Scan for the cell matching the given text and deliver its [X, Y] coordinate at center. 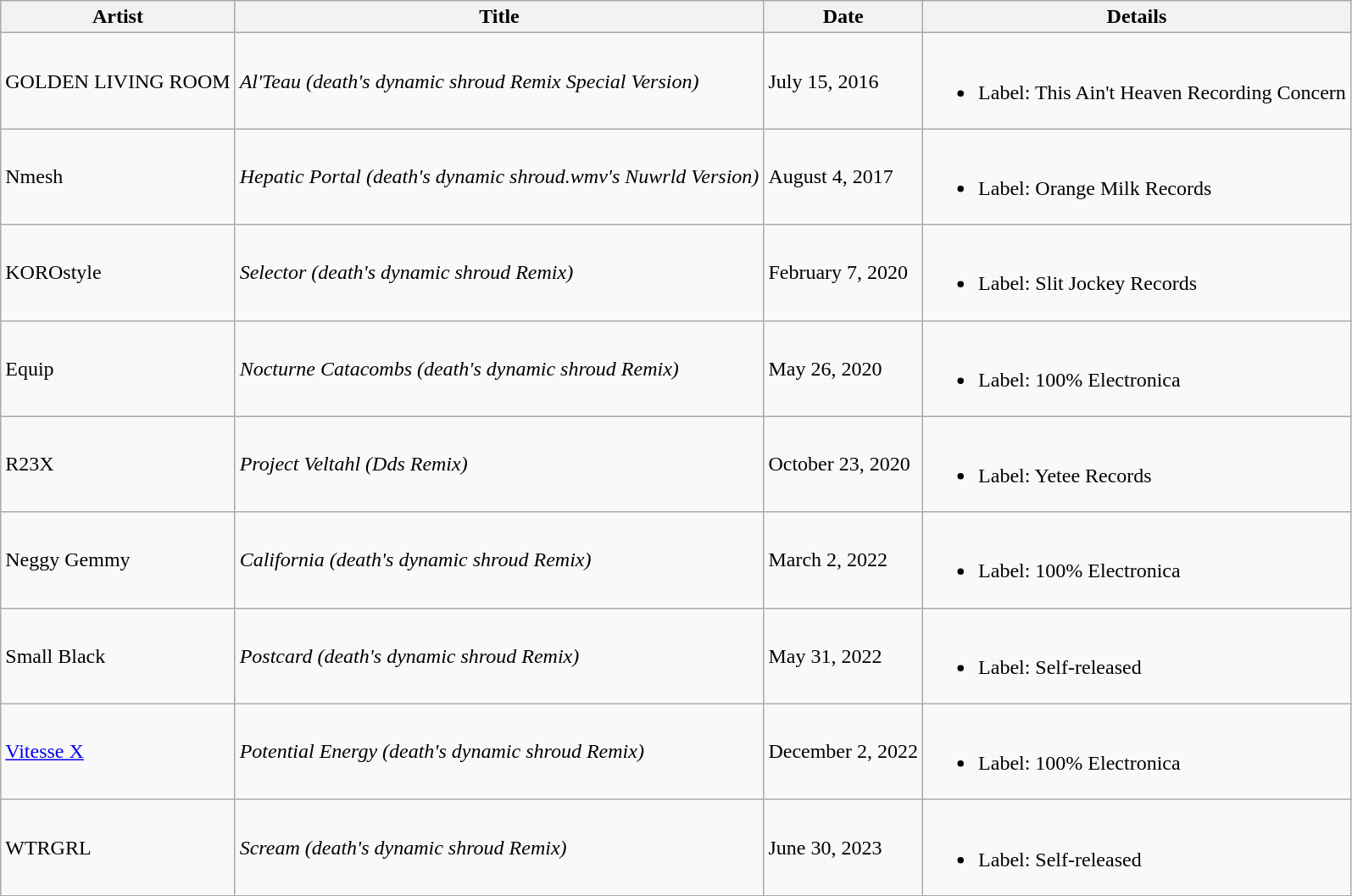
Artist [118, 17]
October 23, 2020 [843, 465]
Vitesse X [118, 751]
WTRGRL [118, 848]
June 30, 2023 [843, 848]
Label: This Ain't Heaven Recording Concern [1138, 81]
December 2, 2022 [843, 751]
August 4, 2017 [843, 176]
Potential Energy (death's dynamic shroud Remix) [499, 751]
May 31, 2022 [843, 656]
Al'Teau (death's dynamic shroud Remix Special Version) [499, 81]
Nocturne Catacombs (death's dynamic shroud Remix) [499, 368]
Hepatic Portal (death's dynamic shroud.wmv's Nuwrld Version) [499, 176]
Title [499, 17]
May 26, 2020 [843, 368]
Selector (death's dynamic shroud Remix) [499, 273]
R23X [118, 465]
Small Black [118, 656]
February 7, 2020 [843, 273]
Project Veltahl (Dds Remix) [499, 465]
Scream (death's dynamic shroud Remix) [499, 848]
Nmesh [118, 176]
Details [1138, 17]
Label: Slit Jockey Records [1138, 273]
Equip [118, 368]
Neggy Gemmy [118, 559]
Date [843, 17]
Label: Yetee Records [1138, 465]
March 2, 2022 [843, 559]
KOROstyle [118, 273]
Postcard (death's dynamic shroud Remix) [499, 656]
July 15, 2016 [843, 81]
California (death's dynamic shroud Remix) [499, 559]
Label: Orange Milk Records [1138, 176]
GOLDEN LIVING ROOM [118, 81]
